Search for the cell housing the specified text and yield its (x, y) center coordinate. 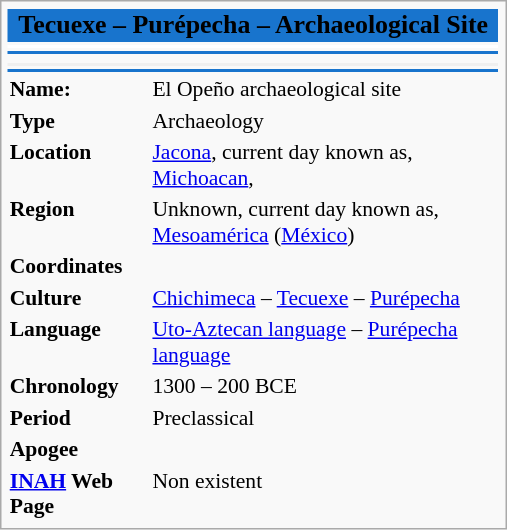
Location (78, 165)
El Opeño archaeological site (324, 89)
Region (78, 222)
Culture (78, 297)
Unknown, current day known as, Mesoamérica (México) (324, 222)
Non existent (324, 493)
Tecuexe – Purépecha – Archaeological Site (253, 26)
Name: (78, 89)
Language (78, 342)
Archaeology (324, 120)
Period (78, 417)
Coordinates (78, 266)
Apogee (78, 449)
Chichimeca – Tecuexe – Purépecha (324, 297)
Jacona, current day known as, Michoacan, (324, 165)
Type (78, 120)
INAH Web Page (78, 493)
Preclassical (324, 417)
Chronology (78, 386)
Uto-Aztecan language – Purépecha language (324, 342)
1300 – 200 BCE (324, 386)
